Pinpoint the cell where the given text exists, returning its (X, Y) midpoint coordinate. 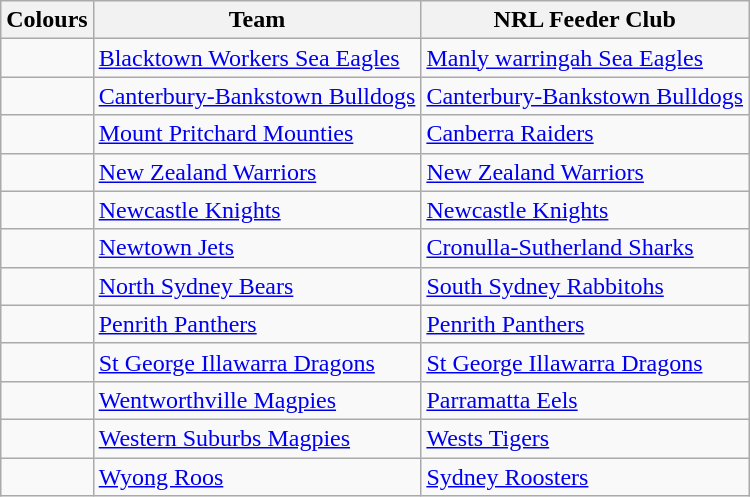
Manly warringah Sea Eagles (585, 58)
Newtown Jets (257, 248)
Mount Pritchard Mounties (257, 134)
Blacktown Workers Sea Eagles (257, 58)
Cronulla-Sutherland Sharks (585, 248)
Wyong Roos (257, 477)
Sydney Roosters (585, 477)
Parramatta Eels (585, 400)
Canberra Raiders (585, 134)
South Sydney Rabbitohs (585, 286)
North Sydney Bears (257, 286)
Wests Tigers (585, 438)
NRL Feeder Club (585, 20)
Team (257, 20)
Colours (47, 20)
Western Suburbs Magpies (257, 438)
Wentworthville Magpies (257, 400)
